Pinpoint the cell where the given text exists, returning its (x, y) midpoint coordinate. 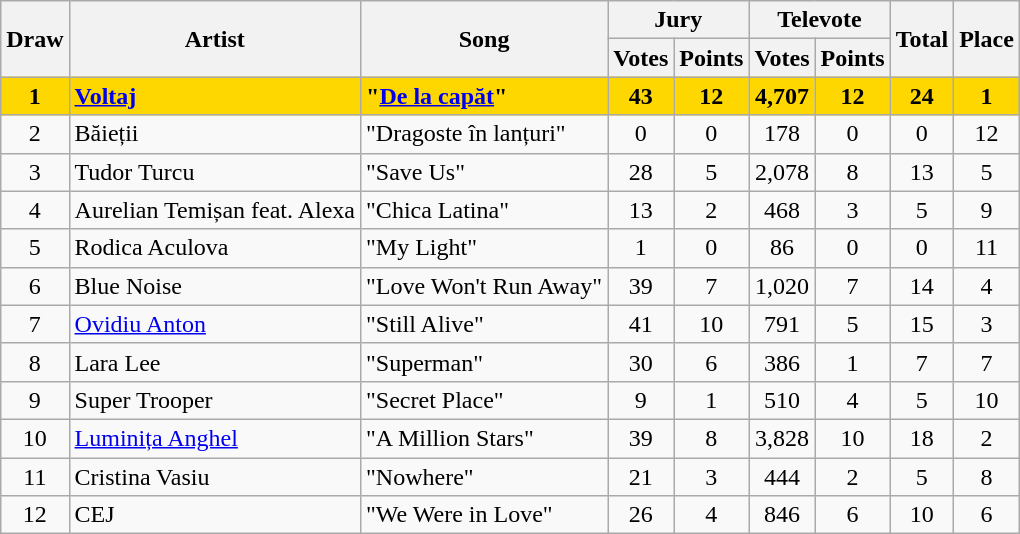
Rodica Aculova (215, 248)
3,828 (782, 438)
"De la capăt" (484, 96)
Total (922, 39)
Luminița Anghel (215, 438)
"Love Won't Run Away" (484, 286)
86 (782, 248)
468 (782, 210)
Tudor Turcu (215, 172)
Super Trooper (215, 400)
Place (987, 39)
Ovidiu Anton (215, 324)
Voltaj (215, 96)
18 (922, 438)
24 (922, 96)
791 (782, 324)
Televote (820, 20)
30 (641, 362)
"We Were in Love" (484, 515)
510 (782, 400)
"Dragoste în lanțuri" (484, 134)
15 (922, 324)
43 (641, 96)
Băieții (215, 134)
Blue Noise (215, 286)
Draw (35, 39)
"Save Us" (484, 172)
2,078 (782, 172)
14 (922, 286)
CEJ (215, 515)
"Still Alive" (484, 324)
"Secret Place" (484, 400)
26 (641, 515)
"A Million Stars" (484, 438)
21 (641, 477)
28 (641, 172)
"My Light" (484, 248)
Jury (678, 20)
Aurelian Temișan feat. Alexa (215, 210)
444 (782, 477)
"Superman" (484, 362)
386 (782, 362)
1,020 (782, 286)
"Chica Latina" (484, 210)
Song (484, 39)
41 (641, 324)
178 (782, 134)
846 (782, 515)
Artist (215, 39)
"Nowhere" (484, 477)
Cristina Vasiu (215, 477)
Lara Lee (215, 362)
4,707 (782, 96)
